Capture the cell that displays the provided text and extract its [x, y] central coordinate. 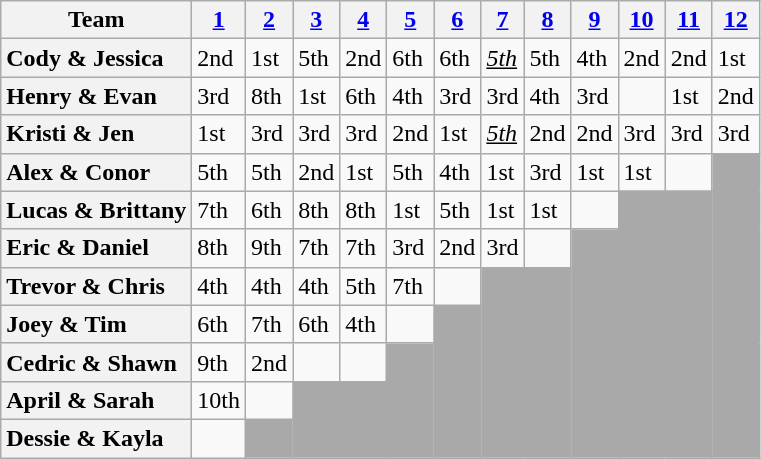
11 [688, 20]
Joey & Tim [96, 324]
Dessie & Kayla [96, 438]
2 [270, 20]
7 [502, 20]
Team [96, 20]
3 [316, 20]
10th [219, 400]
Cedric & Shawn [96, 362]
6 [458, 20]
12 [736, 20]
1 [219, 20]
Alex & Conor [96, 172]
Trevor & Chris [96, 286]
8 [548, 20]
Lucas & Brittany [96, 210]
9 [594, 20]
April & Sarah [96, 400]
10 [642, 20]
Eric & Daniel [96, 248]
Kristi & Jen [96, 134]
5 [410, 20]
4 [364, 20]
Henry & Evan [96, 96]
Cody & Jessica [96, 58]
